Scan for the cell matching the given text and deliver its (x, y) coordinate at center. 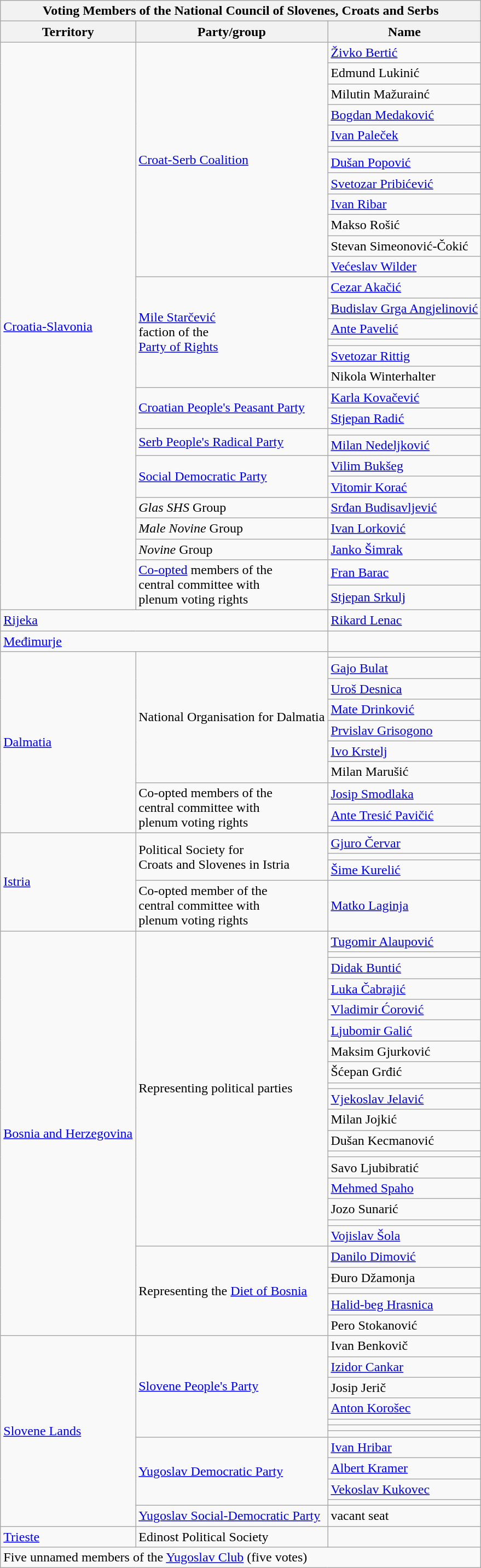
Tugomir Alaupović (404, 941)
Anton Korošec (404, 1408)
Didak Buntić (404, 968)
Đuro Džamonja (404, 1278)
Šćepan Grđić (404, 1072)
Croat-Serb Coalition (232, 160)
Vladimir Ćorović (404, 1010)
Male Novine Group (232, 528)
Dalmatia (68, 742)
Karla Kovačević (404, 397)
Matko Laginja (404, 905)
Ivan Ribar (404, 204)
Edinost Political Society (232, 1537)
Makso Rošić (404, 225)
Maksim Gjurković (404, 1051)
Territory (68, 32)
National Organisation for Dalmatia (232, 717)
Milan Jojkić (404, 1120)
Međimurje (164, 641)
Yugoslav Democratic Party (232, 1471)
Slovene People's Party (232, 1386)
Ante Tresić Pavičić (404, 815)
Živko Bertić (404, 52)
Novine Group (232, 549)
Ivan Paleček (404, 136)
Milutin Mažurainć (404, 94)
Fran Barac (404, 572)
Social Democratic Party (232, 476)
Political Society forCroats and Slovenes in Istria (232, 856)
Izidor Cankar (404, 1367)
Prvislav Grisogono (404, 730)
Cezar Akačić (404, 288)
Dušan Kecmanović (404, 1140)
Svetozar Rittig (404, 356)
Mehmed Spaho (404, 1188)
Vojislav Šola (404, 1236)
Halid-beg Hrasnica (404, 1304)
Svetozar Pribićević (404, 183)
Jozo Sunarić (404, 1209)
Ante Pavelić (404, 329)
Party/group (232, 32)
Gjuro Červar (404, 843)
Ivan Hribar (404, 1447)
Bosnia and Herzegovina (68, 1133)
Ivan Benkovič (404, 1346)
Pero Stokanović (404, 1325)
Milan Nedeljković (404, 445)
Mate Drinković (404, 710)
Yugoslav Social-Democratic Party (232, 1516)
Srđan Budisavljević (404, 507)
Five unnamed members of the Yugoslav Club (five votes) (241, 1558)
Većeslav Wilder (404, 267)
Bogdan Medaković (404, 115)
Representing political parties (232, 1088)
Istria (68, 881)
Ljubomir Galić (404, 1031)
Serb People's Radical Party (232, 442)
Uroš Desnica (404, 689)
Šime Kurelić (404, 870)
Ivan Lorković (404, 528)
Gajo Bulat (404, 668)
Stevan Simeonović-Čokić (404, 245)
Dušan Popović (404, 162)
Rikard Lenac (404, 621)
Nikola Winterhalter (404, 377)
Savo Ljubibratić (404, 1167)
Glas SHS Group (232, 507)
Josip Smodlaka (404, 793)
Vjekoslav Jelavić (404, 1099)
Vitomir Korać (404, 487)
Voting Members of the National Council of Slovenes, Croats and Serbs (241, 11)
Rijeka (164, 621)
Josip Jerič (404, 1388)
Stjepan Radić (404, 418)
Croatian People's Peasant Party (232, 408)
Vilim Bukšeg (404, 466)
Budislav Grga Angjelinović (404, 308)
Trieste (68, 1537)
Ivo Krstelj (404, 751)
Mile Starčevićfaction of theParty of Rights (232, 332)
Janko Šimrak (404, 549)
Luka Čabrajić (404, 989)
Stjepan Srkulj (404, 598)
Albert Kramer (404, 1468)
Representing the Diet of Bosnia (232, 1291)
Edmund Lukinić (404, 73)
Milan Marušić (404, 772)
Co-opted member of thecentral committee withplenum voting rights (232, 905)
Name (404, 32)
Danilo Dimović (404, 1257)
Croatia-Slavonia (68, 326)
vacant seat (404, 1516)
Vekoslav Kukovec (404, 1489)
Slovene Lands (68, 1431)
